Scan for the cell matching the given text and deliver its (X, Y) coordinate at center. 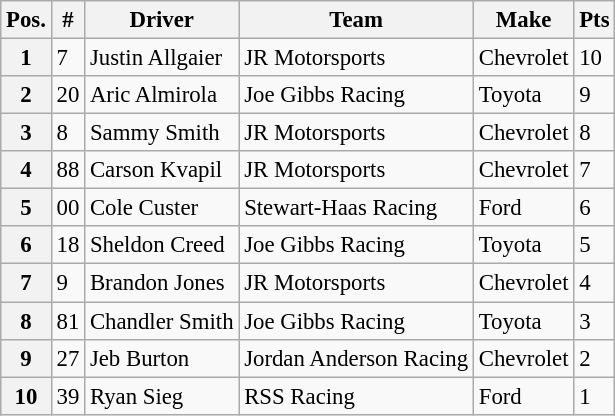
Carson Kvapil (162, 170)
00 (68, 208)
27 (68, 358)
Cole Custer (162, 208)
81 (68, 321)
Driver (162, 20)
18 (68, 245)
Jordan Anderson Racing (356, 358)
# (68, 20)
Jeb Burton (162, 358)
Brandon Jones (162, 283)
Pts (594, 20)
Sammy Smith (162, 133)
Stewart-Haas Racing (356, 208)
Team (356, 20)
Chandler Smith (162, 321)
88 (68, 170)
Aric Almirola (162, 95)
RSS Racing (356, 396)
Make (523, 20)
Sheldon Creed (162, 245)
Ryan Sieg (162, 396)
20 (68, 95)
Justin Allgaier (162, 58)
39 (68, 396)
Pos. (26, 20)
